Capture the cell that displays the provided text and extract its [X, Y] central coordinate. 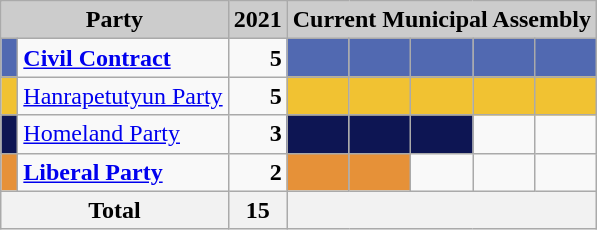
2021 [258, 20]
Liberal Party [123, 172]
2 [258, 172]
Hanrapetutyun Party [123, 96]
3 [258, 134]
Total [114, 210]
Party [114, 20]
Current Municipal Assembly [442, 20]
15 [258, 210]
Civil Contract [123, 58]
Homeland Party [123, 134]
